Output the [x, y] coordinate of the center of the cell containing the given text.  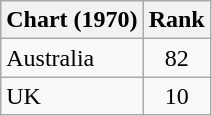
10 [176, 96]
Rank [176, 20]
Australia [72, 58]
82 [176, 58]
Chart (1970) [72, 20]
UK [72, 96]
